Determine the [x, y] coordinate at the center of the cell enclosing the given text.  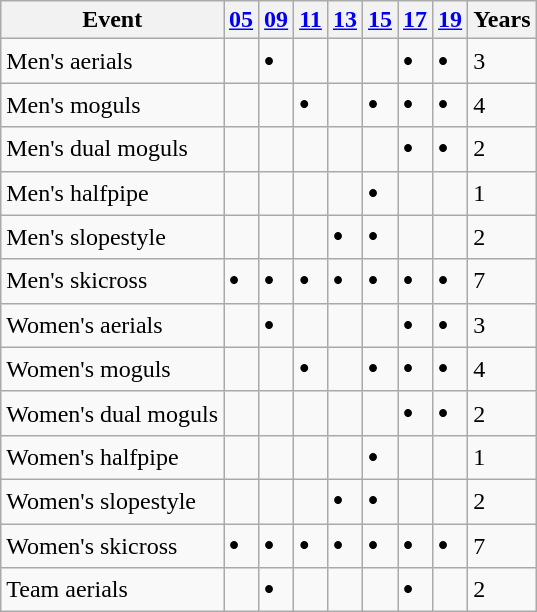
13 [344, 20]
Men's dual moguls [112, 149]
Years [502, 20]
Women's halfpipe [112, 457]
Women's aerials [112, 325]
Event [112, 20]
Women's slopestyle [112, 501]
11 [311, 20]
09 [276, 20]
17 [416, 20]
Team aerials [112, 590]
Men's moguls [112, 105]
Men's halfpipe [112, 193]
Men's aerials [112, 61]
19 [450, 20]
Women's skicross [112, 546]
Men's skicross [112, 281]
Men's slopestyle [112, 237]
Women's dual moguls [112, 413]
Women's moguls [112, 369]
05 [242, 20]
15 [380, 20]
